Return (X, Y) of the center of cell containing provided text 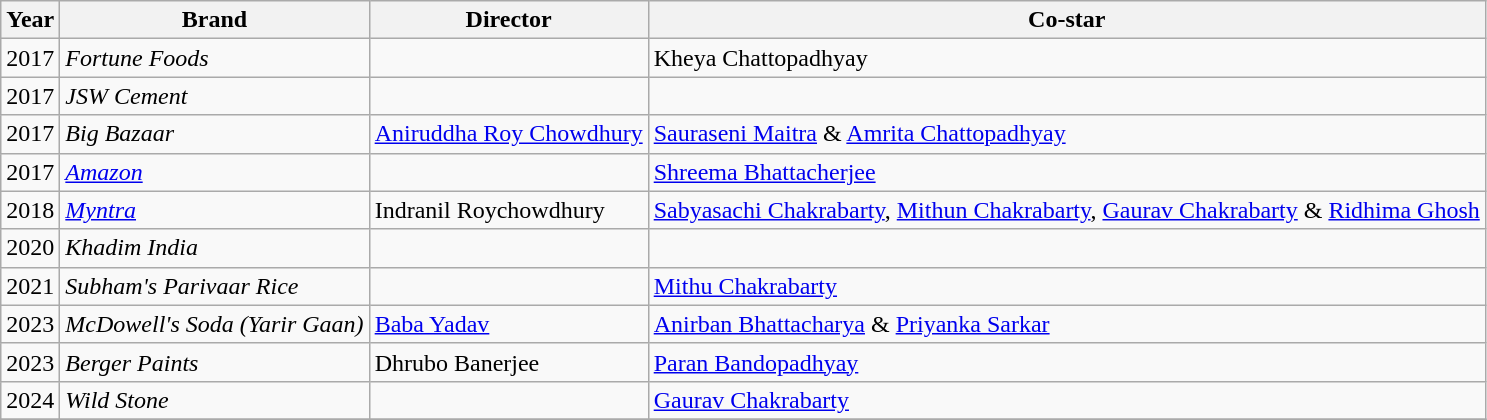
Big Bazaar (214, 134)
Shreema Bhattacherjee (1066, 172)
2021 (30, 286)
Co-star (1066, 20)
Anirban Bhattacharya & Priyanka Sarkar (1066, 324)
Amazon (214, 172)
Aniruddha Roy Chowdhury (508, 134)
2024 (30, 400)
McDowell's Soda (Yarir Gaan) (214, 324)
Dhrubo Banerjee (508, 362)
Myntra (214, 210)
Sauraseni Maitra & Amrita Chattopadhyay (1066, 134)
Director (508, 20)
Fortune Foods (214, 58)
Gaurav Chakrabarty (1066, 400)
Khadim India (214, 248)
Berger Paints (214, 362)
Indranil Roychowdhury (508, 210)
2020 (30, 248)
Mithu Chakrabarty (1066, 286)
Subham's Parivaar Rice (214, 286)
Sabyasachi Chakrabarty, Mithun Chakrabarty, Gaurav Chakrabarty & Ridhima Ghosh (1066, 210)
Baba Yadav (508, 324)
2018 (30, 210)
Year (30, 20)
Brand (214, 20)
Kheya Chattopadhyay (1066, 58)
Paran Bandopadhyay (1066, 362)
Wild Stone (214, 400)
JSW Cement (214, 96)
